Scan for the cell matching the given text and deliver its (x, y) coordinate at center. 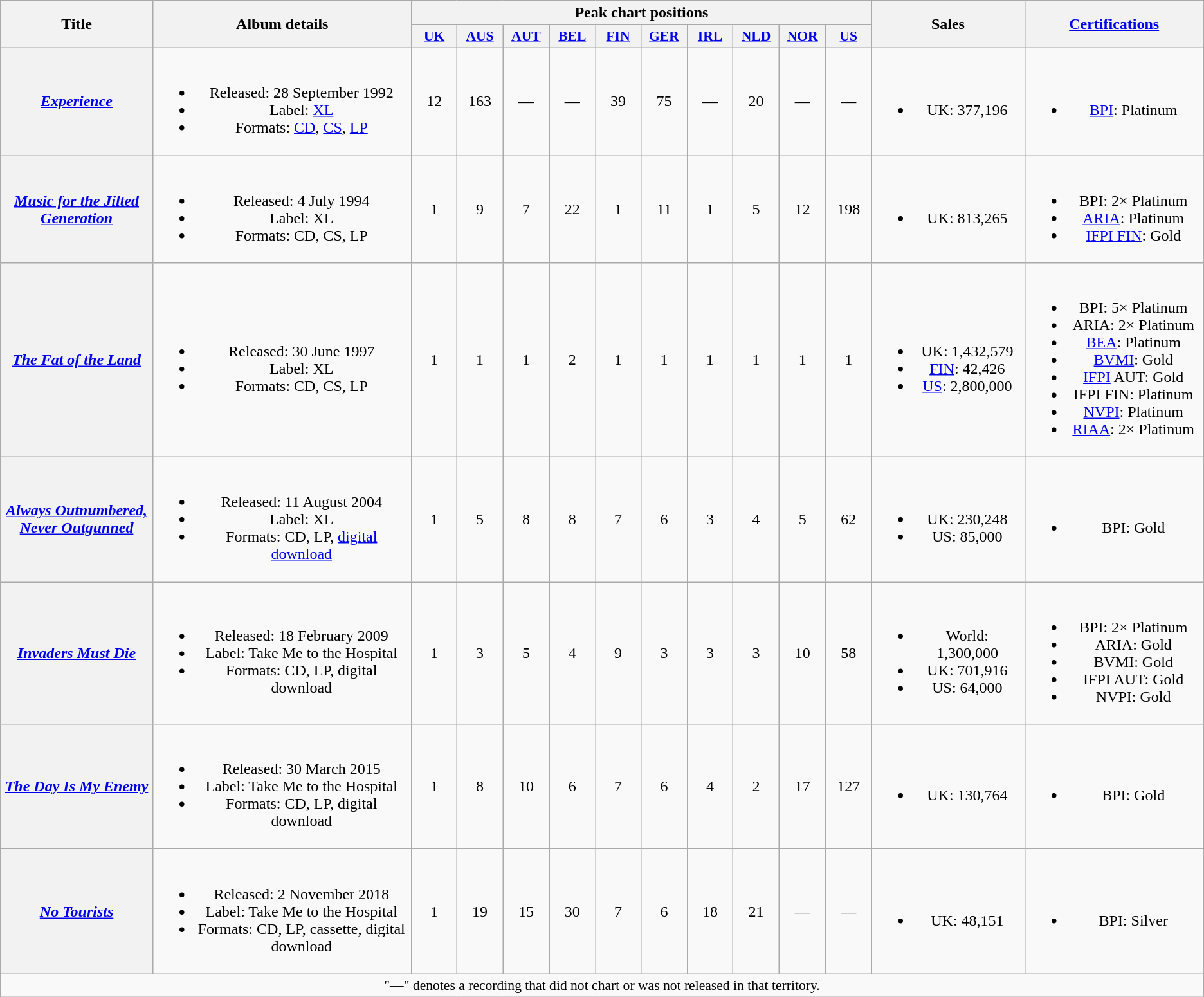
UK: 377,196 (948, 102)
BPI: Silver (1114, 911)
Released: 30 June 1997Label: XLFormats: CD, CS, LP (282, 360)
Released: 28 September 1992Label: XLFormats: CD, CS, LP (282, 102)
UK: 130,764 (948, 787)
Album details (282, 24)
58 (849, 654)
62 (849, 520)
Released: 30 March 2015Label: Take Me to the HospitalFormats: CD, LP, digital download (282, 787)
198 (849, 210)
BPI: 2× PlatinumARIA: GoldBVMI: GoldIFPI AUT: GoldNVPI: Gold (1114, 654)
BPI: Platinum (1114, 102)
The Day Is My Enemy (77, 787)
22 (572, 210)
UK: 813,265 (948, 210)
GER (664, 37)
Invaders Must Die (77, 654)
Music for the Jilted Generation (77, 210)
30 (572, 911)
BPI: 2× PlatinumARIA: PlatinumIFPI FIN: Gold (1114, 210)
19 (480, 911)
Peak chart positions (641, 13)
17 (803, 787)
UK (434, 37)
Always Outnumbered, Never Outgunned (77, 520)
Certifications (1114, 24)
AUS (480, 37)
163 (480, 102)
US (849, 37)
75 (664, 102)
11 (664, 210)
AUT (526, 37)
127 (849, 787)
BEL (572, 37)
21 (756, 911)
No Tourists (77, 911)
NLD (756, 37)
Released: 4 July 1994Label: XLFormats: CD, CS, LP (282, 210)
UK: 230,248US: 85,000 (948, 520)
Released: 18 February 2009Label: Take Me to the HospitalFormats: CD, LP, digital download (282, 654)
20 (756, 102)
IRL (710, 37)
"—" denotes a recording that did not chart or was not released in that territory. (602, 985)
15 (526, 911)
Title (77, 24)
Released: 2 November 2018Label: Take Me to the HospitalFormats: CD, LP, cassette, digital download (282, 911)
World: 1,300,000UK: 701,916US: 64,000 (948, 654)
39 (619, 102)
The Fat of the Land (77, 360)
Experience (77, 102)
NOR (803, 37)
FIN (619, 37)
UK: 1,432,579FIN: 42,426US: 2,800,000 (948, 360)
Released: 11 August 2004Label: XLFormats: CD, LP, digital download (282, 520)
Sales (948, 24)
18 (710, 911)
BPI: 5× PlatinumARIA: 2× PlatinumBEA: PlatinumBVMI: GoldIFPI AUT: GoldIFPI FIN: PlatinumNVPI: PlatinumRIAA: 2× Platinum (1114, 360)
UK: 48,151 (948, 911)
